Return (X, Y) of the center of cell containing provided text 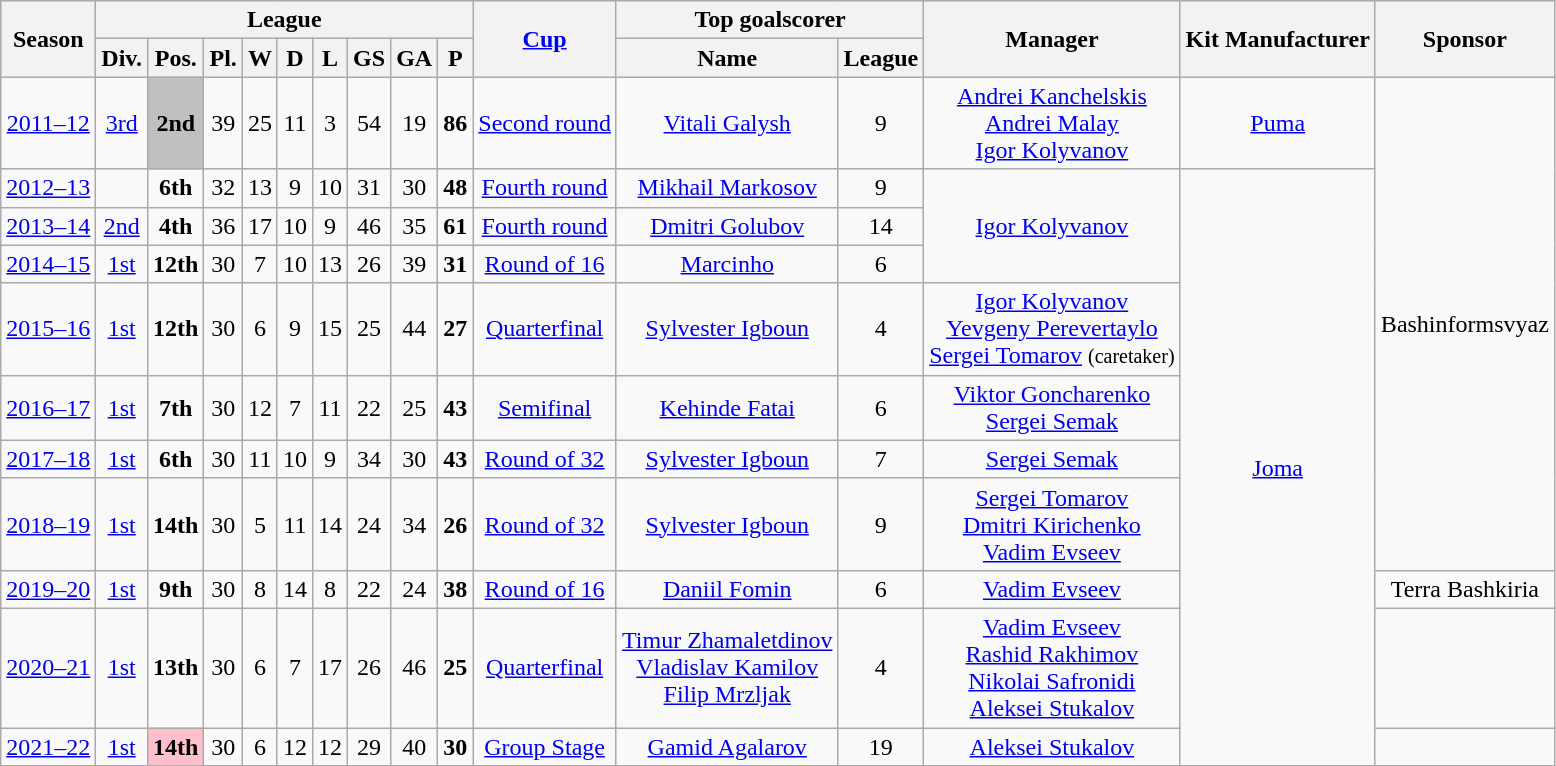
Div. (122, 58)
Sponsor (1464, 39)
Terra Bashkiria (1464, 589)
Season (48, 39)
2021–22 (48, 747)
Bashinformsvyaz (1464, 324)
Vadim Evseev Rashid Rakhimov Nikolai Safronidi Aleksei Stukalov (1052, 668)
Vitali Galysh (727, 123)
Group Stage (545, 747)
Igor Kolyvanov (1052, 226)
35 (414, 226)
29 (370, 747)
38 (456, 589)
Cup (545, 39)
15 (330, 329)
D (294, 58)
Top goalscorer (770, 20)
Kit Manufacturer (1278, 39)
32 (223, 188)
Mikhail Markosov (727, 188)
2011–12 (48, 123)
3rd (122, 123)
36 (223, 226)
Gamid Agalarov (727, 747)
86 (456, 123)
Pos. (176, 58)
Second round (545, 123)
2013–14 (48, 226)
L (330, 58)
Joma (1278, 468)
Igor Kolyvanov Yevgeny Perevertaylo Sergei Tomarov (caretaker) (1052, 329)
2019–20 (48, 589)
13th (176, 668)
Semifinal (545, 408)
Andrei Kanchelskis Andrei Malay Igor Kolyvanov (1052, 123)
Pl. (223, 58)
4th (176, 226)
Timur Zhamaletdinov Vladislav Kamilov Filip Mrzljak (727, 668)
Sergei Tomarov Dmitri Kirichenko Vadim Evseev (1052, 524)
Name (727, 58)
P (456, 58)
5 (260, 524)
2020–21 (48, 668)
44 (414, 329)
GS (370, 58)
2014–15 (48, 264)
GA (414, 58)
48 (456, 188)
Daniil Fomin (727, 589)
40 (414, 747)
W (260, 58)
61 (456, 226)
Puma (1278, 123)
2017–18 (48, 459)
Sergei Semak (1052, 459)
54 (370, 123)
27 (456, 329)
9th (176, 589)
Manager (1052, 39)
Dmitri Golubov (727, 226)
Kehinde Fatai (727, 408)
2012–13 (48, 188)
3 (330, 123)
2016–17 (48, 408)
7th (176, 408)
Marcinho (727, 264)
Vadim Evseev (1052, 589)
2018–19 (48, 524)
2015–16 (48, 329)
Viktor Goncharenko Sergei Semak (1052, 408)
Aleksei Stukalov (1052, 747)
